From the cell containing the given text, extract its center point as [x, y] coordinate. 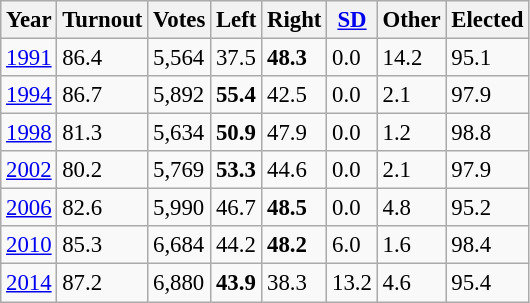
1.6 [412, 245]
95.1 [488, 58]
95.2 [488, 208]
5,990 [180, 208]
50.9 [236, 133]
Year [29, 20]
86.4 [102, 58]
48.2 [294, 245]
5,564 [180, 58]
87.2 [102, 283]
98.4 [488, 245]
6,684 [180, 245]
Other [412, 20]
44.6 [294, 170]
2010 [29, 245]
SD [352, 20]
98.8 [488, 133]
Left [236, 20]
53.3 [236, 170]
2014 [29, 283]
95.4 [488, 283]
85.3 [102, 245]
48.3 [294, 58]
80.2 [102, 170]
1998 [29, 133]
Turnout [102, 20]
5,892 [180, 95]
37.5 [236, 58]
5,634 [180, 133]
46.7 [236, 208]
4.8 [412, 208]
1994 [29, 95]
Right [294, 20]
86.7 [102, 95]
1.2 [412, 133]
2002 [29, 170]
43.9 [236, 283]
81.3 [102, 133]
55.4 [236, 95]
1991 [29, 58]
48.5 [294, 208]
5,769 [180, 170]
82.6 [102, 208]
6,880 [180, 283]
Votes [180, 20]
13.2 [352, 283]
44.2 [236, 245]
2006 [29, 208]
42.5 [294, 95]
14.2 [412, 58]
47.9 [294, 133]
4.6 [412, 283]
6.0 [352, 245]
38.3 [294, 283]
Elected [488, 20]
